Detect which cell encompasses the target text, then output its [X, Y] center coordinate. 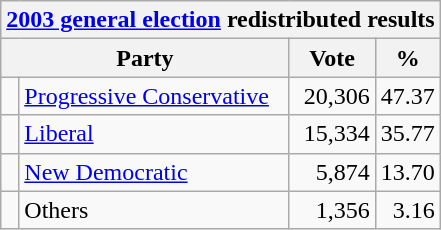
% [408, 58]
5,874 [332, 172]
47.37 [408, 96]
35.77 [408, 134]
1,356 [332, 210]
Party [145, 58]
Others [154, 210]
New Democratic [154, 172]
2003 general election redistributed results [220, 20]
15,334 [332, 134]
Liberal [154, 134]
3.16 [408, 210]
Vote [332, 58]
13.70 [408, 172]
20,306 [332, 96]
Progressive Conservative [154, 96]
